Pinpoint the cell where the given text exists, returning its (X, Y) midpoint coordinate. 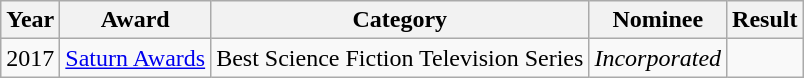
Award (136, 20)
Result (765, 20)
Nominee (658, 20)
Incorporated (658, 58)
Saturn Awards (136, 58)
Best Science Fiction Television Series (400, 58)
Year (30, 20)
2017 (30, 58)
Category (400, 20)
